Extract the [x, y] coordinate from the center of the cell holding the provided text.  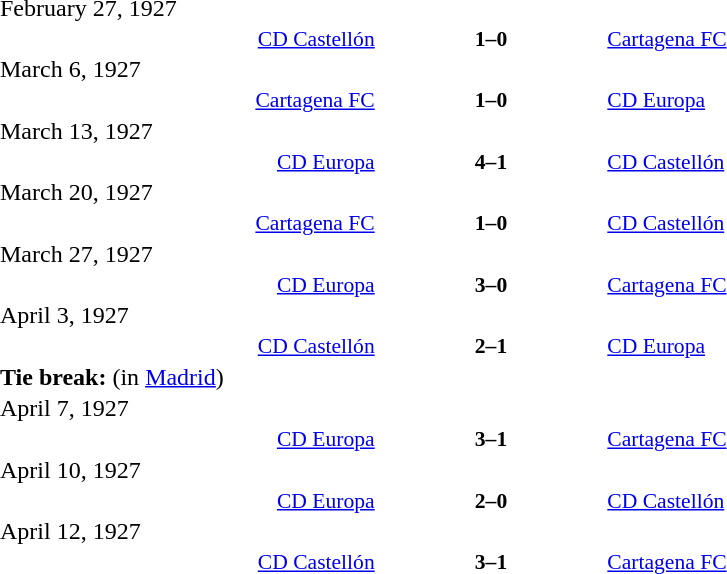
4–1 [492, 162]
3–1 [492, 439]
2–1 [492, 346]
2–0 [492, 500]
3–0 [492, 284]
